Extract the (x, y) coordinate from the center of the cell holding the provided text.  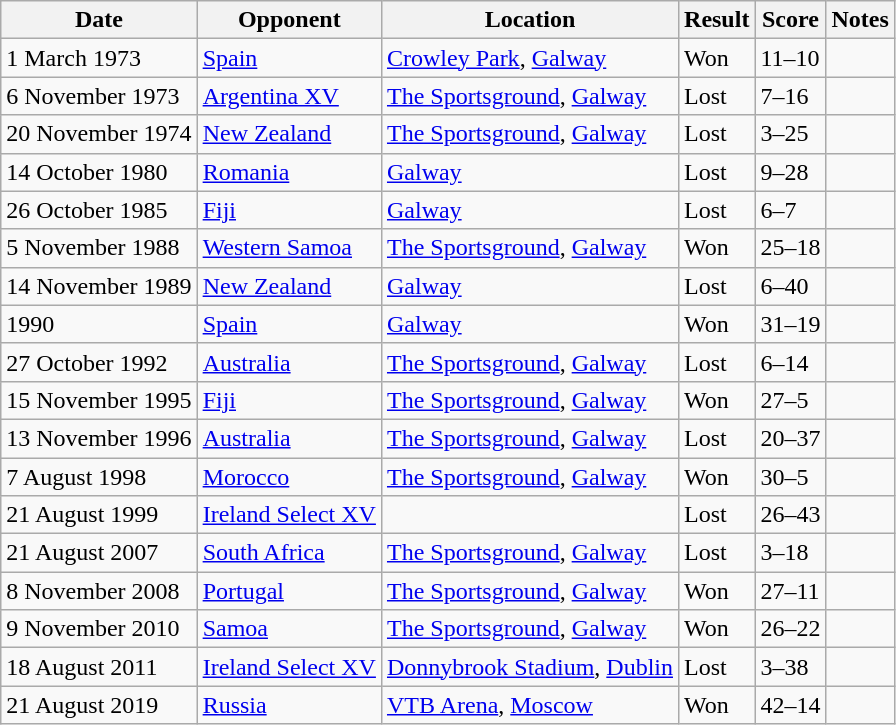
26–22 (790, 629)
21 August 1999 (99, 515)
Russia (289, 705)
27–11 (790, 591)
5 November 1988 (99, 248)
Morocco (289, 477)
6 November 1973 (99, 96)
42–14 (790, 705)
21 August 2007 (99, 553)
14 November 1989 (99, 286)
Location (530, 20)
Romania (289, 172)
25–18 (790, 248)
Western Samoa (289, 248)
11–10 (790, 58)
27–5 (790, 400)
3–18 (790, 553)
20–37 (790, 438)
8 November 2008 (99, 591)
27 October 1992 (99, 362)
1990 (99, 324)
Result (717, 20)
Notes (860, 20)
7–16 (790, 96)
6–40 (790, 286)
Samoa (289, 629)
Donnybrook Stadium, Dublin (530, 667)
Opponent (289, 20)
14 October 1980 (99, 172)
Crowley Park, Galway (530, 58)
26 October 1985 (99, 210)
9–28 (790, 172)
1 March 1973 (99, 58)
21 August 2019 (99, 705)
30–5 (790, 477)
Argentina XV (289, 96)
6–7 (790, 210)
18 August 2011 (99, 667)
Portugal (289, 591)
9 November 2010 (99, 629)
VTB Arena, Moscow (530, 705)
Date (99, 20)
6–14 (790, 362)
15 November 1995 (99, 400)
26–43 (790, 515)
7 August 1998 (99, 477)
13 November 1996 (99, 438)
3–25 (790, 134)
20 November 1974 (99, 134)
3–38 (790, 667)
Score (790, 20)
31–19 (790, 324)
South Africa (289, 553)
